Search for the cell housing the specified text and yield its (X, Y) center coordinate. 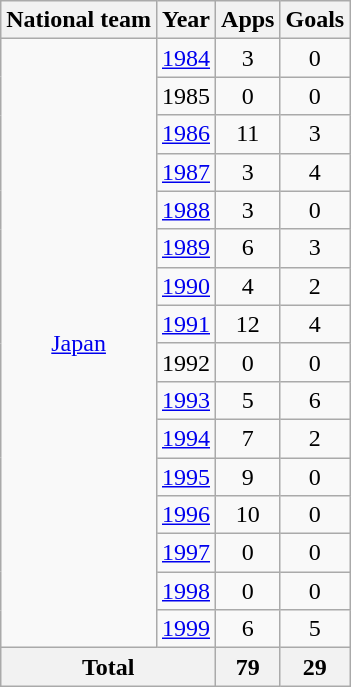
1986 (186, 134)
1985 (186, 96)
7 (248, 438)
79 (248, 667)
1991 (186, 324)
1984 (186, 58)
1993 (186, 400)
1987 (186, 172)
12 (248, 324)
1992 (186, 362)
11 (248, 134)
1990 (186, 286)
1998 (186, 591)
1996 (186, 515)
1997 (186, 553)
1995 (186, 477)
1988 (186, 210)
Apps (248, 20)
29 (315, 667)
National team (79, 20)
10 (248, 515)
1999 (186, 629)
Year (186, 20)
1994 (186, 438)
1989 (186, 248)
Japan (79, 344)
9 (248, 477)
Total (108, 667)
Goals (315, 20)
